Pinpoint the cell where the given text exists, returning its (X, Y) midpoint coordinate. 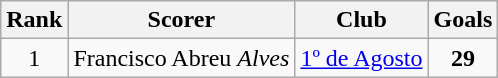
Rank (34, 20)
1 (34, 58)
29 (463, 58)
1º de Agosto (362, 58)
Scorer (182, 20)
Francisco Abreu Alves (182, 58)
Goals (463, 20)
Club (362, 20)
